From the cell containing the given text, extract its center point as (x, y) coordinate. 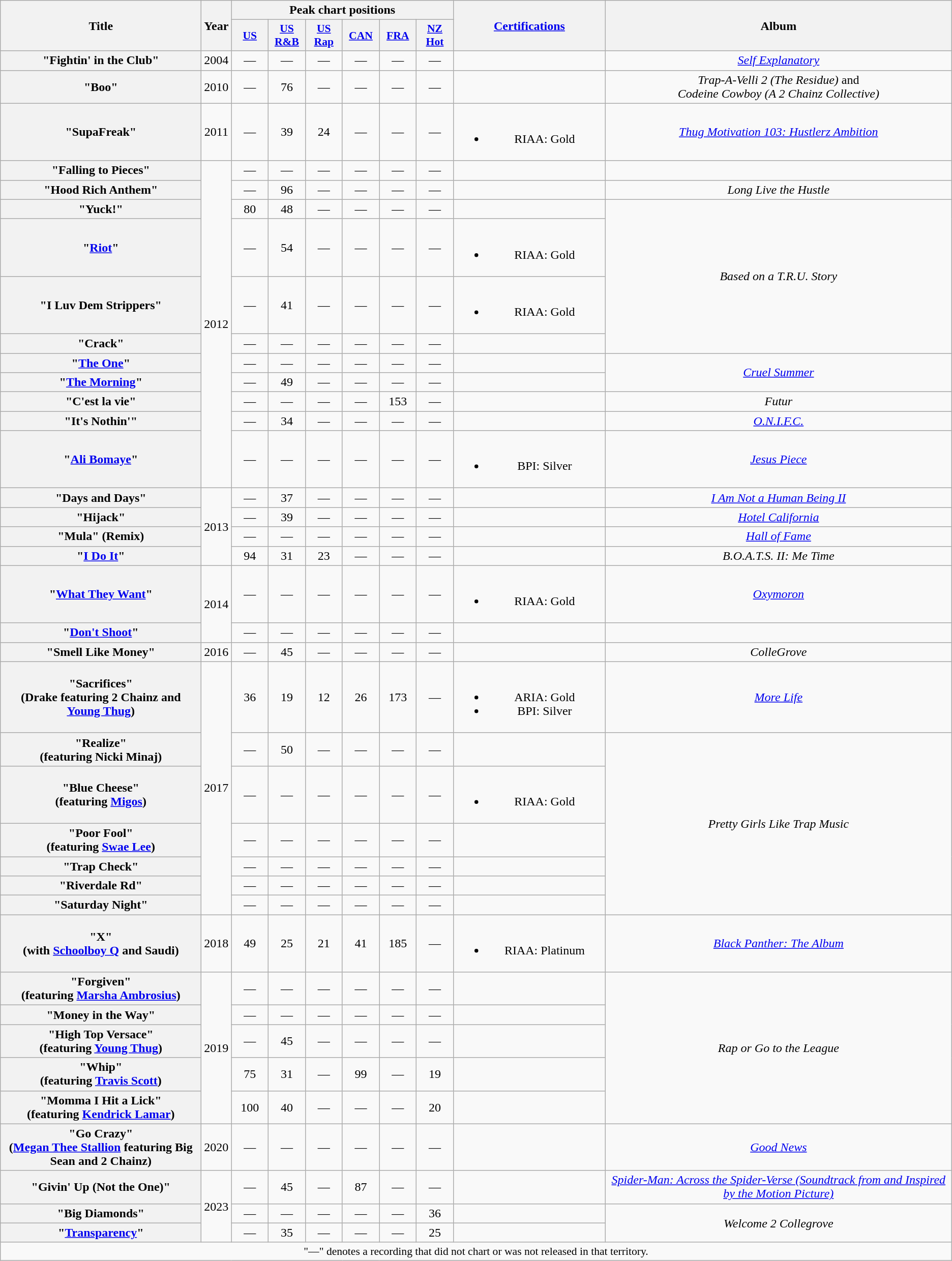
"Realize"(featuring Nicki Minaj) (101, 749)
Hall of Fame (778, 536)
Hotel California (778, 517)
50 (287, 749)
"Momma I Hit a Lick"(featuring Kendrick Lamar) (101, 1107)
"Ali Bomaye" (101, 460)
"Riverdale Rd" (101, 886)
34 (287, 421)
173 (398, 697)
"Money in the Way" (101, 1015)
2011 (217, 132)
ARIA: GoldBPI: Silver (529, 697)
"I Do It" (101, 556)
"Sacrifices"(Drake featuring 2 Chainz and Young Thug) (101, 697)
NZHot (435, 36)
"Yuck!" (101, 209)
37 (287, 498)
23 (323, 556)
"Blue Cheese"(featuring Migos) (101, 794)
"Mula" (Remix) (101, 536)
Rap or Go to the League (778, 1048)
Long Live the Hustle (778, 190)
2014 (217, 604)
Jesus Piece (778, 460)
"I Luv Dem Strippers" (101, 305)
FRA (398, 36)
"Saturday Night" (101, 905)
US (250, 36)
100 (250, 1107)
80 (250, 209)
35 (287, 1233)
24 (323, 132)
"Whip"(featuring Travis Scott) (101, 1074)
99 (361, 1074)
2020 (217, 1147)
CAN (361, 36)
Futur (778, 402)
"Trap Check" (101, 866)
2016 (217, 652)
I Am Not a Human Being II (778, 498)
Album (778, 25)
Trap-A-Velli 2 (The Residue) andCodeine Cowboy (A 2 Chainz Collective) (778, 86)
2019 (217, 1048)
185 (398, 944)
2023 (217, 1206)
"Boo" (101, 86)
ColleGrove (778, 652)
Spider-Man: Across the Spider-Verse (Soundtrack from and Inspired by the Motion Picture) (778, 1187)
"C'est la vie" (101, 402)
"Days and Days" (101, 498)
26 (361, 697)
"Don't Shoot" (101, 633)
12 (323, 697)
Self Explanatory (778, 61)
153 (398, 402)
"High Top Versace"(featuring Young Thug) (101, 1041)
2012 (217, 324)
"Hood Rich Anthem" (101, 190)
"Forgiven"(featuring Marsha Ambrosius) (101, 988)
"SupaFreak" (101, 132)
"X"(with Schoolboy Q and Saudi) (101, 944)
Cruel Summer (778, 372)
Good News (778, 1147)
40 (287, 1107)
Black Panther: The Album (778, 944)
"—" denotes a recording that did not chart or was not released in that territory. (476, 1251)
Oxymoron (778, 594)
75 (250, 1074)
O.N.I.F.C. (778, 421)
54 (287, 247)
Certifications (529, 25)
20 (435, 1107)
"What They Want" (101, 594)
Welcome 2 Collegrove (778, 1223)
"Smell Like Money" (101, 652)
B.O.A.T.S. II: Me Time (778, 556)
Title (101, 25)
BPI: Silver (529, 460)
"Givin' Up (Not the One)" (101, 1187)
"Transparency" (101, 1233)
2004 (217, 61)
21 (323, 944)
76 (287, 86)
USRap (323, 36)
87 (361, 1187)
"Fightin' in the Club" (101, 61)
2010 (217, 86)
USR&B (287, 36)
"Go Crazy"(Megan Thee Stallion featuring Big Sean and 2 Chainz) (101, 1147)
"The Morning" (101, 382)
"Riot" (101, 247)
Year (217, 25)
2013 (217, 527)
94 (250, 556)
More Life (778, 697)
"It's Nothin'" (101, 421)
"The One" (101, 363)
"Poor Fool"(featuring Swae Lee) (101, 840)
2017 (217, 788)
"Crack" (101, 343)
96 (287, 190)
Peak chart positions (342, 10)
Thug Motivation 103: Hustlerz Ambition (778, 132)
"Big Diamonds" (101, 1213)
"Hijack" (101, 517)
RIAA: Platinum (529, 944)
Pretty Girls Like Trap Music (778, 824)
48 (287, 209)
Based on a T.R.U. Story (778, 276)
"Falling to Pieces" (101, 170)
2018 (217, 944)
